Detect which cell encompasses the target text, then output its (X, Y) center coordinate. 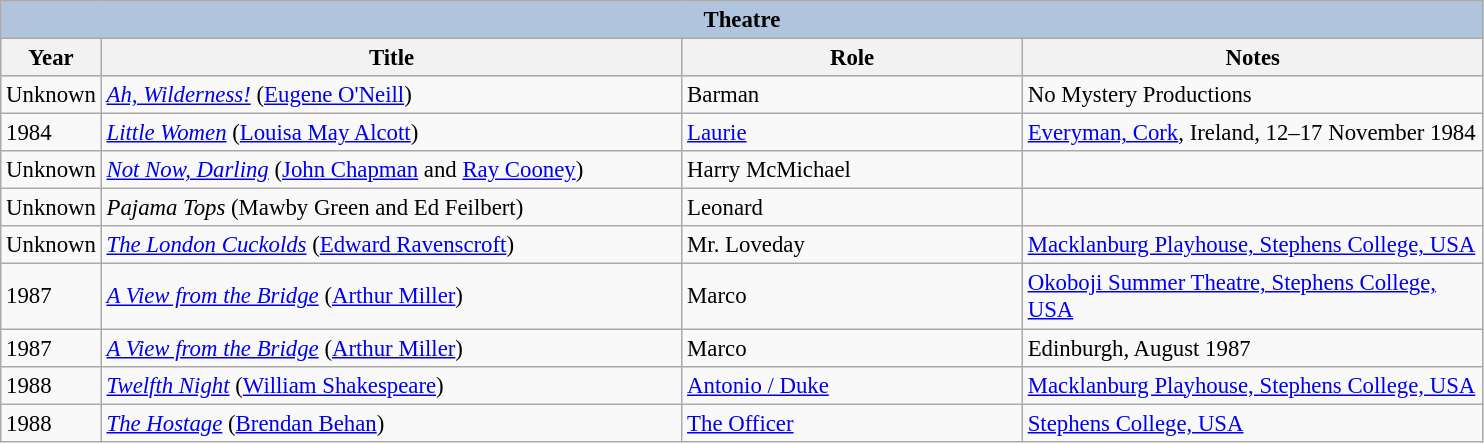
Title (392, 58)
Okoboji Summer Theatre, Stephens College, USA (1252, 296)
Barman (852, 95)
The Hostage (Brendan Behan) (392, 423)
The London Cuckolds (Edward Ravenscroft) (392, 245)
Mr. Loveday (852, 245)
Ah, Wilderness! (Eugene O'Neill) (392, 95)
Little Women (Louisa May Alcott) (392, 133)
Year (51, 58)
Twelfth Night (William Shakespeare) (392, 385)
Antonio / Duke (852, 385)
Laurie (852, 133)
Theatre (742, 20)
Role (852, 58)
Notes (1252, 58)
Not Now, Darling (John Chapman and Ray Cooney) (392, 170)
1984 (51, 133)
Pajama Tops (Mawby Green and Ed Feilbert) (392, 208)
Leonard (852, 208)
Stephens College, USA (1252, 423)
Everyman, Cork, Ireland, 12–17 November 1984 (1252, 133)
Edinburgh, August 1987 (1252, 348)
The Officer (852, 423)
Harry McMichael (852, 170)
No Mystery Productions (1252, 95)
